Return [x, y] of the center of cell containing provided text 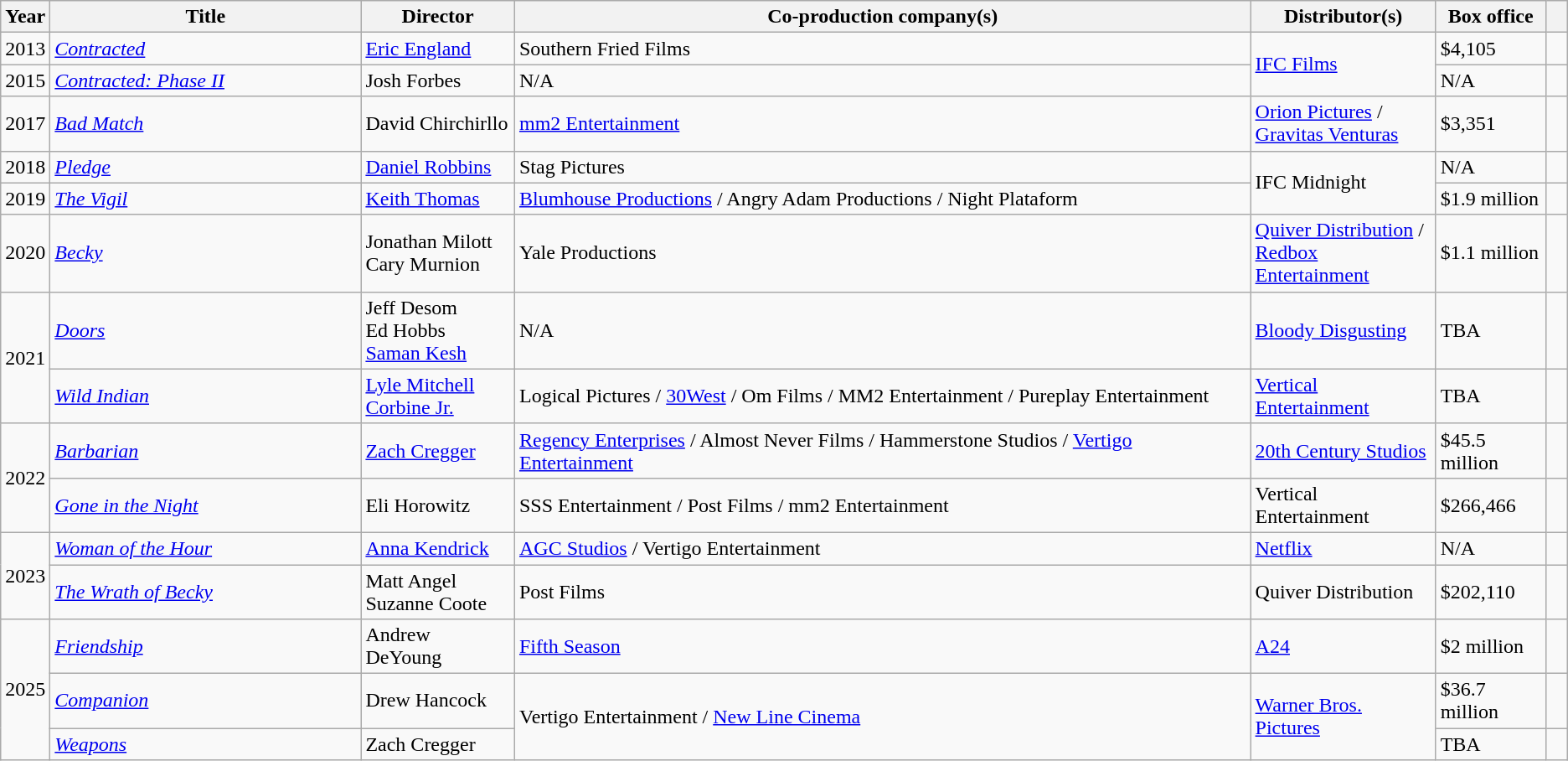
$4,105 [1491, 49]
A24 [1344, 647]
$1.1 million [1491, 253]
Becky [206, 253]
Fifth Season [883, 647]
Woman of the Hour [206, 548]
Bad Match [206, 124]
Eric England [438, 49]
Regency Enterprises / Almost Never Films / Hammerstone Studios / Vertigo Entertainment [883, 451]
Southern Fried Films [883, 49]
Logical Pictures / 30West / Om Films / MM2 Entertainment / Pureplay Entertainment [883, 396]
Matt AngelSuzanne Coote [438, 592]
mm2 Entertainment [883, 124]
Contracted [206, 49]
2015 [25, 80]
Anna Kendrick [438, 548]
Distributor(s) [1344, 17]
Pledge [206, 167]
Netflix [1344, 548]
$202,110 [1491, 592]
$266,466 [1491, 505]
The Vigil [206, 199]
Yale Productions [883, 253]
Co-production company(s) [883, 17]
Warner Bros. Pictures [1344, 717]
Companion [206, 701]
Blumhouse Productions / Angry Adam Productions / Night Plataform [883, 199]
Friendship [206, 647]
Quiver Distribution [1344, 592]
Daniel Robbins [438, 167]
$45.5 million [1491, 451]
20th Century Studios [1344, 451]
Box office [1491, 17]
Orion Pictures / Gravitas Venturas [1344, 124]
2023 [25, 575]
Drew Hancock [438, 701]
Jonathan MilottCary Murnion [438, 253]
Quiver Distribution / Redbox Entertainment [1344, 253]
Eli Horowitz [438, 505]
SSS Entertainment / Post Films / mm2 Entertainment [883, 505]
Josh Forbes [438, 80]
IFC Midnight [1344, 183]
The Wrath of Becky [206, 592]
Barbarian [206, 451]
IFC Films [1344, 65]
Bloody Disgusting [1344, 330]
David Chirchirllo [438, 124]
Gone in the Night [206, 505]
2025 [25, 690]
Director [438, 17]
Title [206, 17]
$3,351 [1491, 124]
AGC Studios / Vertigo Entertainment [883, 548]
Andrew DeYoung [438, 647]
Post Films [883, 592]
Lyle Mitchell Corbine Jr. [438, 396]
$36.7 million [1491, 701]
Keith Thomas [438, 199]
Weapons [206, 744]
Wild Indian [206, 396]
Contracted: Phase II [206, 80]
2018 [25, 167]
2013 [25, 49]
Vertigo Entertainment / New Line Cinema [883, 717]
$1.9 million [1491, 199]
2020 [25, 253]
2021 [25, 357]
Stag Pictures [883, 167]
Doors [206, 330]
2017 [25, 124]
2019 [25, 199]
Jeff DesomEd HobbsSaman Kesh [438, 330]
2022 [25, 478]
$2 million [1491, 647]
Year [25, 17]
